Output the (X, Y) coordinate of the center of the cell containing the given text.  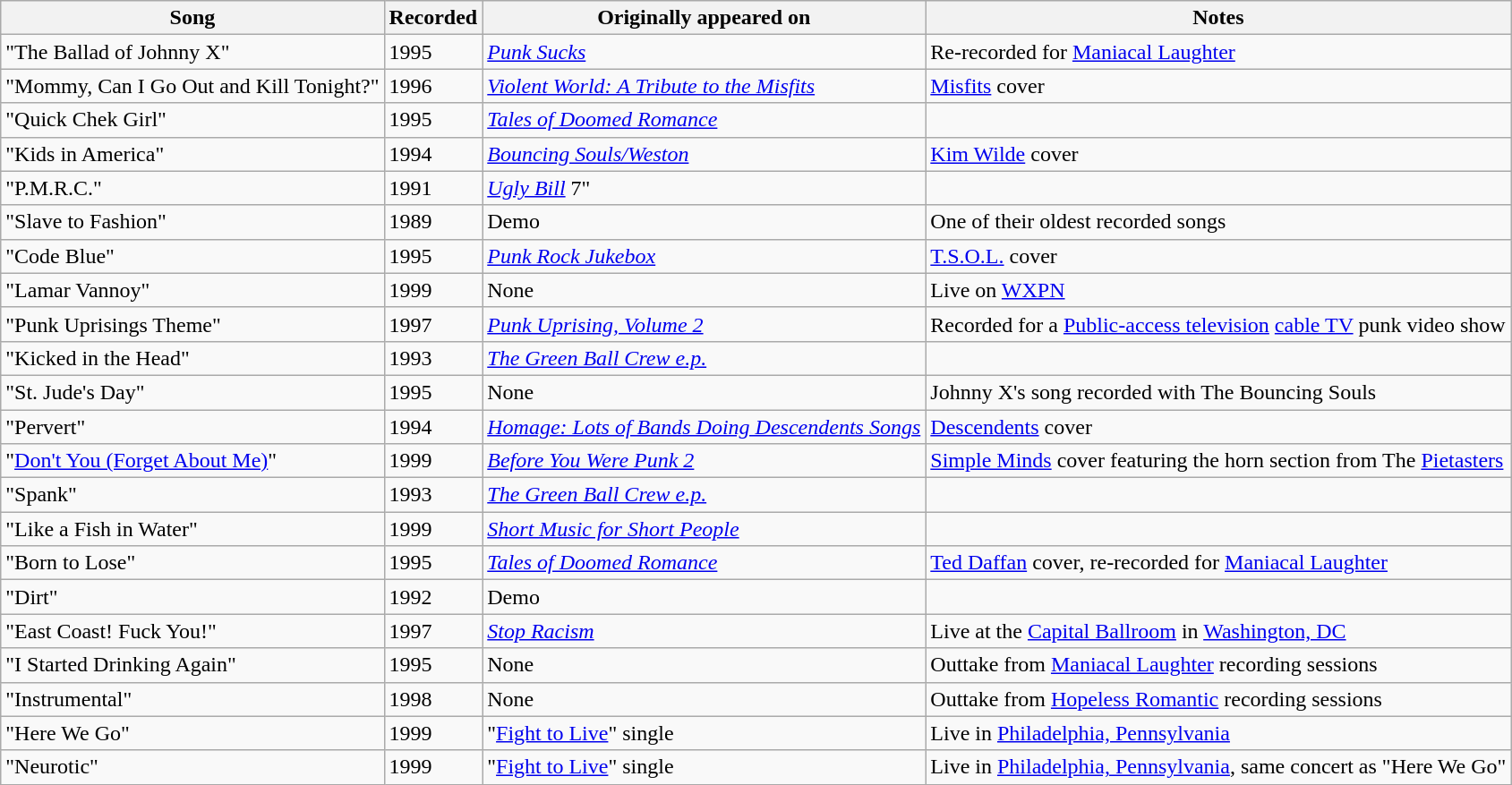
"Kids in America" (192, 154)
Stop Racism (704, 631)
"Born to Lose" (192, 563)
1996 (433, 86)
Recorded (433, 18)
"Dirt" (192, 597)
Live on WXPN (1218, 290)
1989 (433, 222)
"Kicked in the Head" (192, 358)
Before You Were Punk 2 (704, 461)
Live in Philadelphia, Pennsylvania, same concert as "Here We Go" (1218, 767)
"Pervert" (192, 427)
Punk Sucks (704, 52)
"East Coast! Fuck You!" (192, 631)
"Lamar Vannoy" (192, 290)
"Mommy, Can I Go Out and Kill Tonight?" (192, 86)
"Punk Uprisings Theme" (192, 324)
"Spank" (192, 495)
Johnny X's song recorded with The Bouncing Souls (1218, 392)
One of their oldest recorded songs (1218, 222)
Re-recorded for Maniacal Laughter (1218, 52)
"P.M.R.C." (192, 188)
"Code Blue" (192, 256)
Originally appeared on (704, 18)
"Here We Go" (192, 733)
"I Started Drinking Again" (192, 665)
Ted Daffan cover, re-recorded for Maniacal Laughter (1218, 563)
"Don't You (Forget About Me)" (192, 461)
Notes (1218, 18)
"Quick Chek Girl" (192, 120)
Short Music for Short People (704, 529)
T.S.O.L. cover (1218, 256)
Outtake from Hopeless Romantic recording sessions (1218, 699)
1992 (433, 597)
"Slave to Fashion" (192, 222)
Recorded for a Public-access television cable TV punk video show (1218, 324)
Live at the Capital Ballroom in Washington, DC (1218, 631)
Song (192, 18)
Outtake from Maniacal Laughter recording sessions (1218, 665)
Homage: Lots of Bands Doing Descendents Songs (704, 427)
Kim Wilde cover (1218, 154)
Violent World: A Tribute to the Misfits (704, 86)
Descendents cover (1218, 427)
"Instrumental" (192, 699)
1991 (433, 188)
Punk Uprising, Volume 2 (704, 324)
Ugly Bill 7" (704, 188)
"St. Jude's Day" (192, 392)
Simple Minds cover featuring the horn section from The Pietasters (1218, 461)
1998 (433, 699)
Misfits cover (1218, 86)
Bouncing Souls/Weston (704, 154)
"Neurotic" (192, 767)
"Like a Fish in Water" (192, 529)
"The Ballad of Johnny X" (192, 52)
Punk Rock Jukebox (704, 256)
Live in Philadelphia, Pennsylvania (1218, 733)
